Locate the cell with the specified text and output its (X, Y) center coordinate. 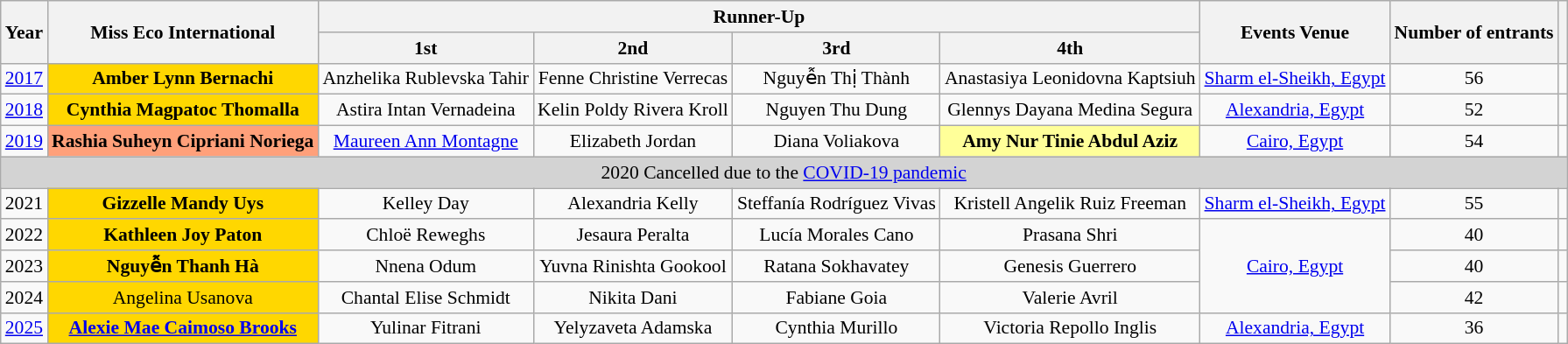
42 (1474, 298)
4th (1070, 48)
Miss Eco International (182, 32)
Prasana Shri (1070, 235)
Diana Voliakova (837, 142)
Nikita Dani (633, 298)
Victoria Repollo Inglis (1070, 328)
2024 (25, 298)
2018 (25, 110)
Steffanía Rodríguez Vivas (837, 204)
Anastasiya Leonidovna Kaptsiuh (1070, 79)
2019 (25, 142)
2022 (25, 235)
Jesaura Peralta (633, 235)
Amy Nur Tinie Abdul Aziz (1070, 142)
Kelin Poldy Rivera Kroll (633, 110)
Fenne Christine Verrecas (633, 79)
Fabiane Goia (837, 298)
Nguyễn Thị Thành (837, 79)
Nguyen Thu Dung (837, 110)
Angelina Usanova (182, 298)
Gizzelle Mandy Uys (182, 204)
2021 (25, 204)
2nd (633, 48)
52 (1474, 110)
Yelyzaveta Adamska (633, 328)
Maureen Ann Montagne (425, 142)
Anzhelika Rublevska Tahir (425, 79)
Lucía Morales Cano (837, 235)
3rd (837, 48)
Amber Lynn Bernachi (182, 79)
Glennys Dayana Medina Segura (1070, 110)
55 (1474, 204)
Year (25, 32)
Elizabeth Jordan (633, 142)
Runner-Up (758, 17)
36 (1474, 328)
54 (1474, 142)
Alexandria Kelly (633, 204)
2020 Cancelled due to the COVID-19 pandemic (784, 172)
2017 (25, 79)
Yulinar Fitrani (425, 328)
2023 (25, 266)
Cynthia Murillo (837, 328)
Nnena Odum (425, 266)
Number of entrants (1474, 32)
Valerie Avril (1070, 298)
1st (425, 48)
Cynthia Magpatoc Thomalla (182, 110)
Yuvna Rinishta Gookool (633, 266)
Kelley Day (425, 204)
Ratana Sokhavatey (837, 266)
Alexie Mae Caimoso Brooks (182, 328)
Events Venue (1296, 32)
Kathleen Joy Paton (182, 235)
Chloë Reweghs (425, 235)
2025 (25, 328)
Rashia Suheyn Cipriani Noriega (182, 142)
Genesis Guerrero (1070, 266)
Astira Intan Vernadeina (425, 110)
Kristell Angelik Ruiz Freeman (1070, 204)
56 (1474, 79)
Chantal Elise Schmidt (425, 298)
Nguyễn Thanh Hà (182, 266)
